Identify which cell holds the provided text, then report its (X, Y) central coordinate. 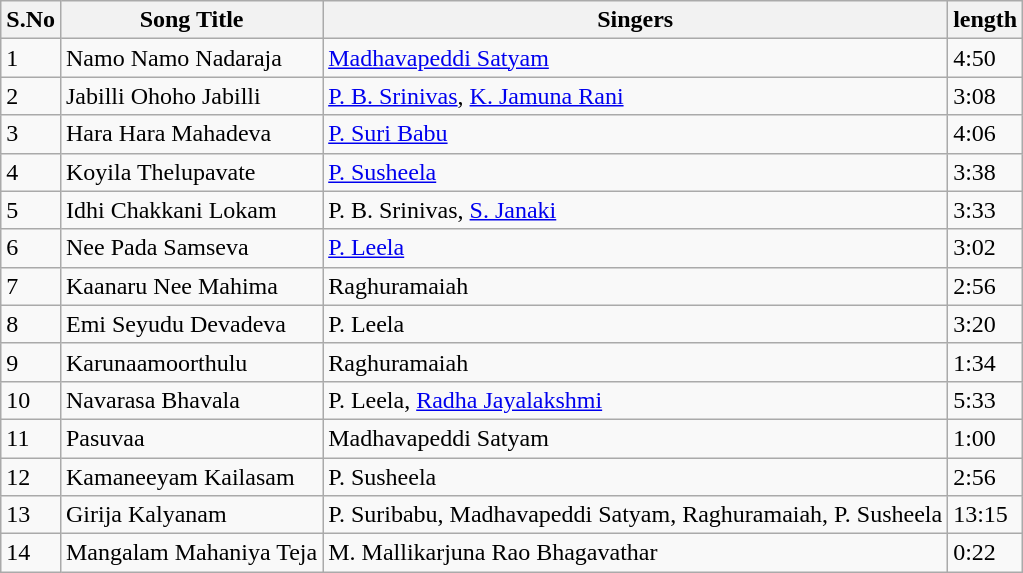
Kaanaru Nee Mahima (191, 286)
Emi Seyudu Devadeva (191, 324)
5:33 (986, 400)
Singers (636, 20)
1:34 (986, 362)
8 (31, 324)
3:20 (986, 324)
7 (31, 286)
Karunaamoorthulu (191, 362)
Navarasa Bhavala (191, 400)
3:08 (986, 96)
S.No (31, 20)
Kamaneeyam Kailasam (191, 477)
Hara Hara Mahadeva (191, 134)
13:15 (986, 515)
Girija Kalyanam (191, 515)
1 (31, 58)
9 (31, 362)
Koyila Thelupavate (191, 172)
M. Mallikarjuna Rao Bhagavathar (636, 553)
Nee Pada Samseva (191, 248)
3 (31, 134)
3:33 (986, 210)
P. B. Srinivas, S. Janaki (636, 210)
P. Leela, Radha Jayalakshmi (636, 400)
11 (31, 438)
4 (31, 172)
10 (31, 400)
12 (31, 477)
5 (31, 210)
P. Suribabu, Madhavapeddi Satyam, Raghuramaiah, P. Susheela (636, 515)
Pasuvaa (191, 438)
4:50 (986, 58)
Mangalam Mahaniya Teja (191, 553)
2 (31, 96)
Namo Namo Nadaraja (191, 58)
0:22 (986, 553)
length (986, 20)
3:38 (986, 172)
P. Suri Babu (636, 134)
1:00 (986, 438)
3:02 (986, 248)
Idhi Chakkani Lokam (191, 210)
13 (31, 515)
14 (31, 553)
Jabilli Ohoho Jabilli (191, 96)
6 (31, 248)
P. B. Srinivas, K. Jamuna Rani (636, 96)
Song Title (191, 20)
4:06 (986, 134)
